Return [X, Y] of the center of cell containing provided text 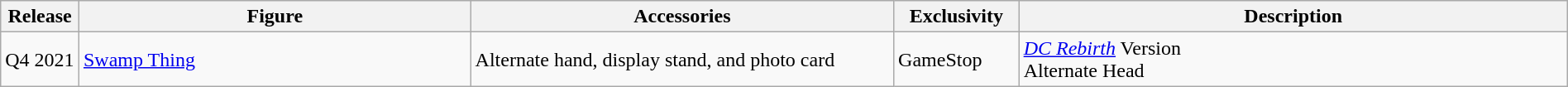
Exclusivity [957, 17]
Alternate hand, display stand, and photo card [682, 60]
Release [40, 17]
Description [1293, 17]
GameStop [957, 60]
Accessories [682, 17]
Q4 2021 [40, 60]
Figure [275, 17]
Swamp Thing [275, 60]
DC Rebirth VersionAlternate Head [1293, 60]
